Pinpoint the cell where the given text exists, returning its (x, y) midpoint coordinate. 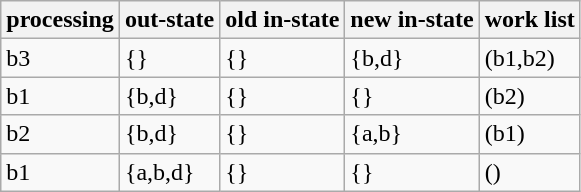
(b1) (530, 134)
(b1,b2) (530, 58)
(b2) (530, 96)
b3 (60, 58)
new in-state (412, 20)
processing (60, 20)
out-state (169, 20)
() (530, 172)
old in-state (282, 20)
{a,b} (412, 134)
{a,b,d} (169, 172)
b2 (60, 134)
work list (530, 20)
